Detect which cell encompasses the target text, then output its [X, Y] center coordinate. 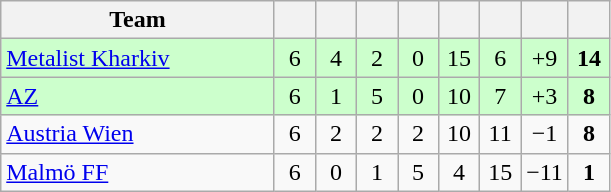
Team [138, 20]
−11 [545, 172]
Austria Wien [138, 134]
7 [500, 96]
+3 [545, 96]
AZ [138, 96]
Malmö FF [138, 172]
11 [500, 134]
Metalist Kharkiv [138, 58]
+9 [545, 58]
14 [588, 58]
−1 [545, 134]
